From the cell containing the given text, extract its center point as [x, y] coordinate. 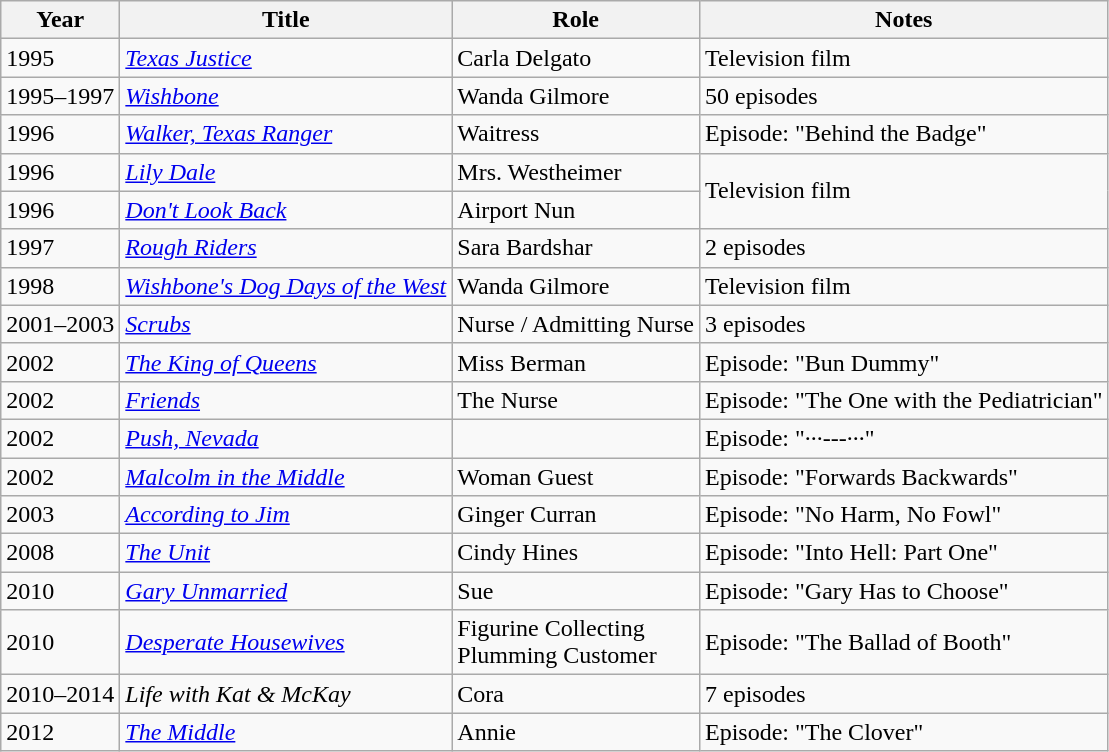
2 episodes [904, 248]
Episode: "Into Hell: Part One" [904, 553]
Sue [576, 591]
50 episodes [904, 96]
2010–2014 [60, 694]
The Unit [286, 553]
Episode: "The Ballad of Booth" [904, 642]
Carla Delgato [576, 58]
Waitress [576, 134]
According to Jim [286, 515]
2008 [60, 553]
Sara Bardshar [576, 248]
Rough Riders [286, 248]
Gary Unmarried [286, 591]
Episode: "Behind the Badge" [904, 134]
Wishbone's Dog Days of the West [286, 286]
Ginger Curran [576, 515]
1995 [60, 58]
1997 [60, 248]
Miss Berman [576, 362]
Malcolm in the Middle [286, 477]
The Nurse [576, 400]
Figurine CollectingPlumming Customer [576, 642]
The King of Queens [286, 362]
Cora [576, 694]
Scrubs [286, 324]
2001–2003 [60, 324]
Title [286, 20]
Episode: "···---···" [904, 438]
The Middle [286, 732]
Push, Nevada [286, 438]
Episode: "Bun Dummy" [904, 362]
1998 [60, 286]
Episode: "The Clover" [904, 732]
Don't Look Back [286, 210]
2012 [60, 732]
Episode: "Forwards Backwards" [904, 477]
2003 [60, 515]
Wishbone [286, 96]
Friends [286, 400]
7 episodes [904, 694]
Episode: "No Harm, No Fowl" [904, 515]
Role [576, 20]
Year [60, 20]
Texas Justice [286, 58]
Annie [576, 732]
Notes [904, 20]
Nurse / Admitting Nurse [576, 324]
Episode: "Gary Has to Choose" [904, 591]
Cindy Hines [576, 553]
Woman Guest [576, 477]
Desperate Housewives [286, 642]
Life with Kat & McKay [286, 694]
3 episodes [904, 324]
Episode: "The One with the Pediatrician" [904, 400]
Airport Nun [576, 210]
Lily Dale [286, 172]
Walker, Texas Ranger [286, 134]
1995–1997 [60, 96]
Mrs. Westheimer [576, 172]
